Find where the given text appears and provide that cell's center as (X, Y) coordinate. 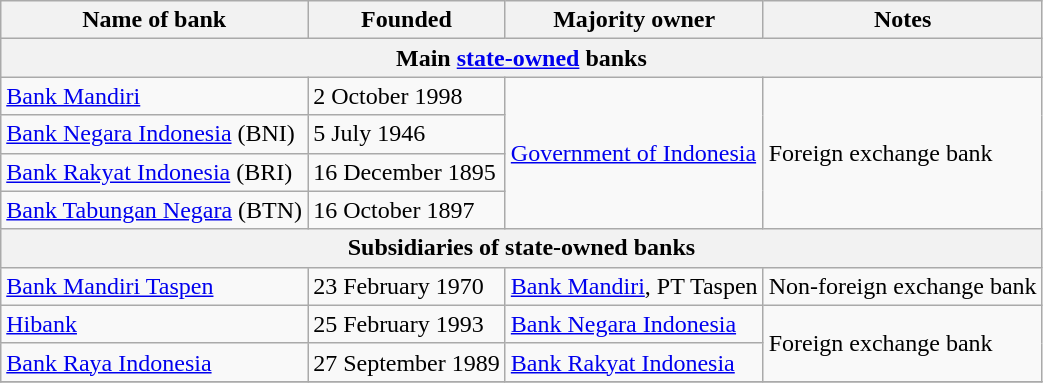
Government of Indonesia (634, 153)
25 February 1993 (407, 324)
Bank Rakyat Indonesia (BRI) (154, 172)
Bank Tabungan Negara (BTN) (154, 210)
Non-foreign exchange bank (902, 286)
Bank Mandiri Taspen (154, 286)
2 October 1998 (407, 96)
16 October 1897 (407, 210)
5 July 1946 (407, 134)
Bank Mandiri, PT Taspen (634, 286)
Subsidiaries of state-owned banks (522, 248)
Hibank (154, 324)
Bank Rakyat Indonesia (634, 362)
23 February 1970 (407, 286)
Bank Negara Indonesia (BNI) (154, 134)
16 December 1895 (407, 172)
Bank Negara Indonesia (634, 324)
Bank Raya Indonesia (154, 362)
Notes (902, 20)
Name of bank (154, 20)
Main state-owned banks (522, 58)
27 September 1989 (407, 362)
Bank Mandiri (154, 96)
Majority owner (634, 20)
Founded (407, 20)
